Return the [X, Y] coordinate for the center point of the cell that contains the specified text.  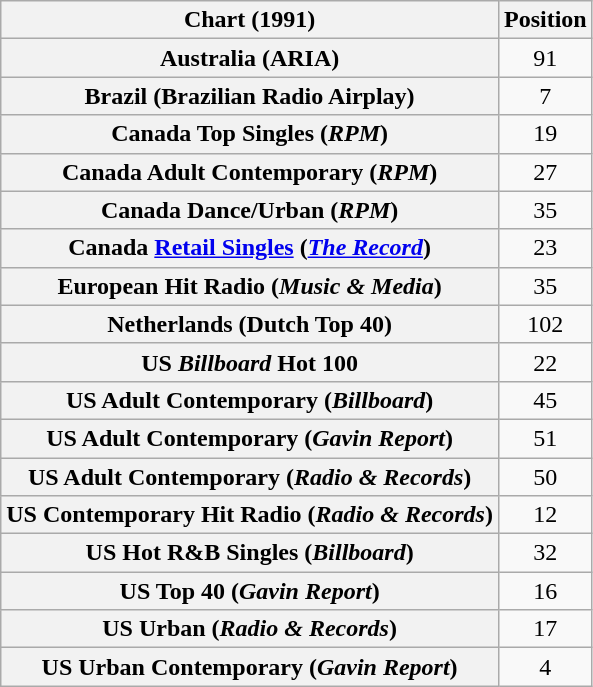
4 [545, 667]
32 [545, 553]
19 [545, 134]
91 [545, 58]
7 [545, 96]
Position [545, 20]
27 [545, 172]
US Urban (Radio & Records) [250, 629]
22 [545, 362]
12 [545, 515]
Brazil (Brazilian Radio Airplay) [250, 96]
16 [545, 591]
US Contemporary Hit Radio (Radio & Records) [250, 515]
US Top 40 (Gavin Report) [250, 591]
Canada Top Singles (RPM) [250, 134]
US Urban Contemporary (Gavin Report) [250, 667]
50 [545, 477]
Chart (1991) [250, 20]
US Adult Contemporary (Billboard) [250, 400]
US Adult Contemporary (Gavin Report) [250, 438]
Canada Dance/Urban (RPM) [250, 210]
45 [545, 400]
US Billboard Hot 100 [250, 362]
23 [545, 248]
US Adult Contemporary (Radio & Records) [250, 477]
17 [545, 629]
European Hit Radio (Music & Media) [250, 286]
Canada Retail Singles (The Record) [250, 248]
102 [545, 324]
51 [545, 438]
Australia (ARIA) [250, 58]
Netherlands (Dutch Top 40) [250, 324]
US Hot R&B Singles (Billboard) [250, 553]
Canada Adult Contemporary (RPM) [250, 172]
